Find where the given text appears and provide that cell's center as (X, Y) coordinate. 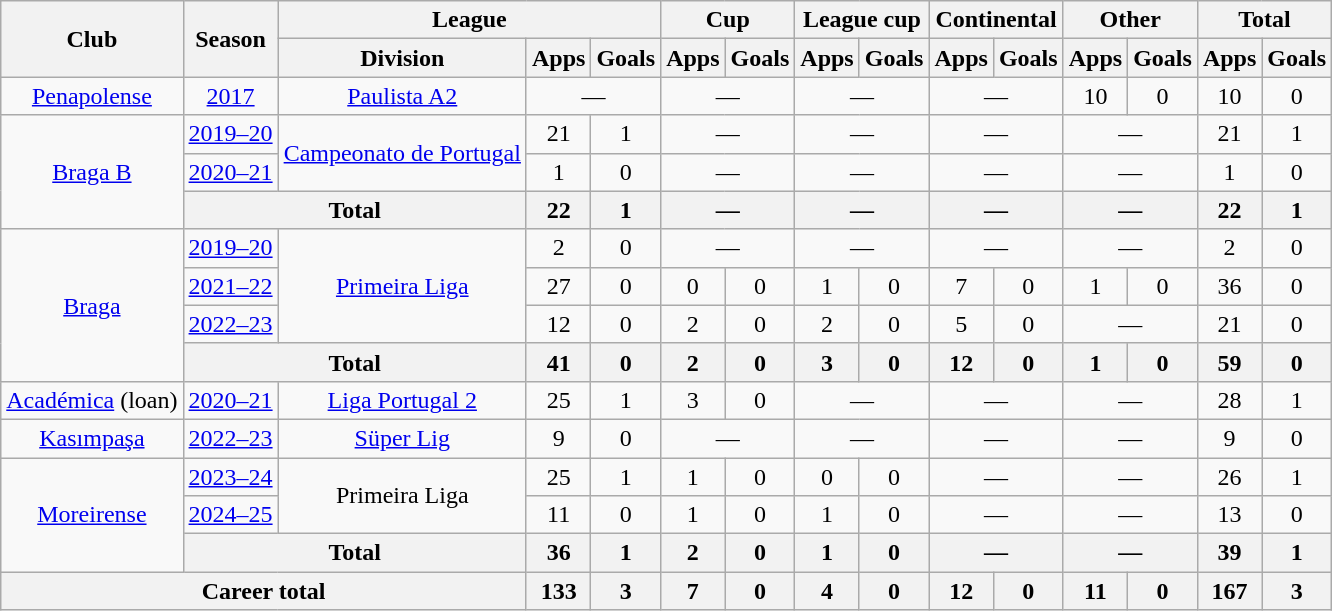
Division (402, 58)
167 (1229, 591)
41 (558, 362)
Académica (loan) (92, 400)
2023–24 (230, 477)
4 (827, 591)
Braga B (92, 172)
Club (92, 39)
League (470, 20)
Süper Lig (402, 438)
Liga Portugal 2 (402, 400)
Campeonato de Portugal (402, 153)
59 (1229, 362)
13 (1229, 515)
39 (1229, 553)
Moreirense (92, 515)
League cup (862, 20)
Paulista A2 (402, 96)
133 (558, 591)
5 (961, 324)
27 (558, 286)
2024–25 (230, 515)
Other (1130, 20)
Continental (996, 20)
Braga (92, 305)
Career total (264, 591)
Penapolense (92, 96)
28 (1229, 400)
2021–22 (230, 286)
Cup (728, 20)
2017 (230, 96)
Season (230, 39)
Kasımpaşa (92, 438)
26 (1229, 477)
